Determine the (x, y) coordinate at the center of the cell enclosing the given text.  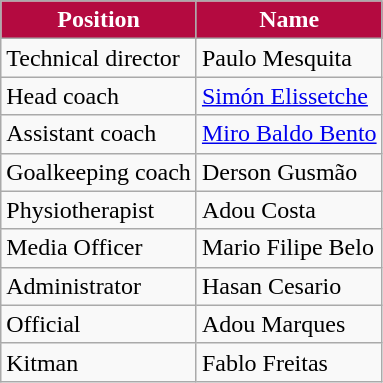
Name (289, 20)
Media Officer (99, 248)
Hasan Cesario (289, 286)
Assistant coach (99, 134)
Head coach (99, 96)
Derson Gusmão (289, 172)
Mario Filipe Belo (289, 248)
Physiotherapist (99, 210)
Goalkeeping coach (99, 172)
Simón Elissetche (289, 96)
Adou Costa (289, 210)
Administrator (99, 286)
Official (99, 324)
Kitman (99, 362)
Technical director (99, 58)
Miro Baldo Bento (289, 134)
Paulo Mesquita (289, 58)
Position (99, 20)
Adou Marques (289, 324)
Fablo Freitas (289, 362)
